For the text-containing cell, return its midpoint in [x, y] coordinate format. 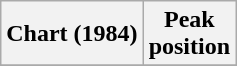
Chart (1984) [72, 34]
Peakposition [189, 34]
